Find where the given text appears and provide that cell's center as [x, y] coordinate. 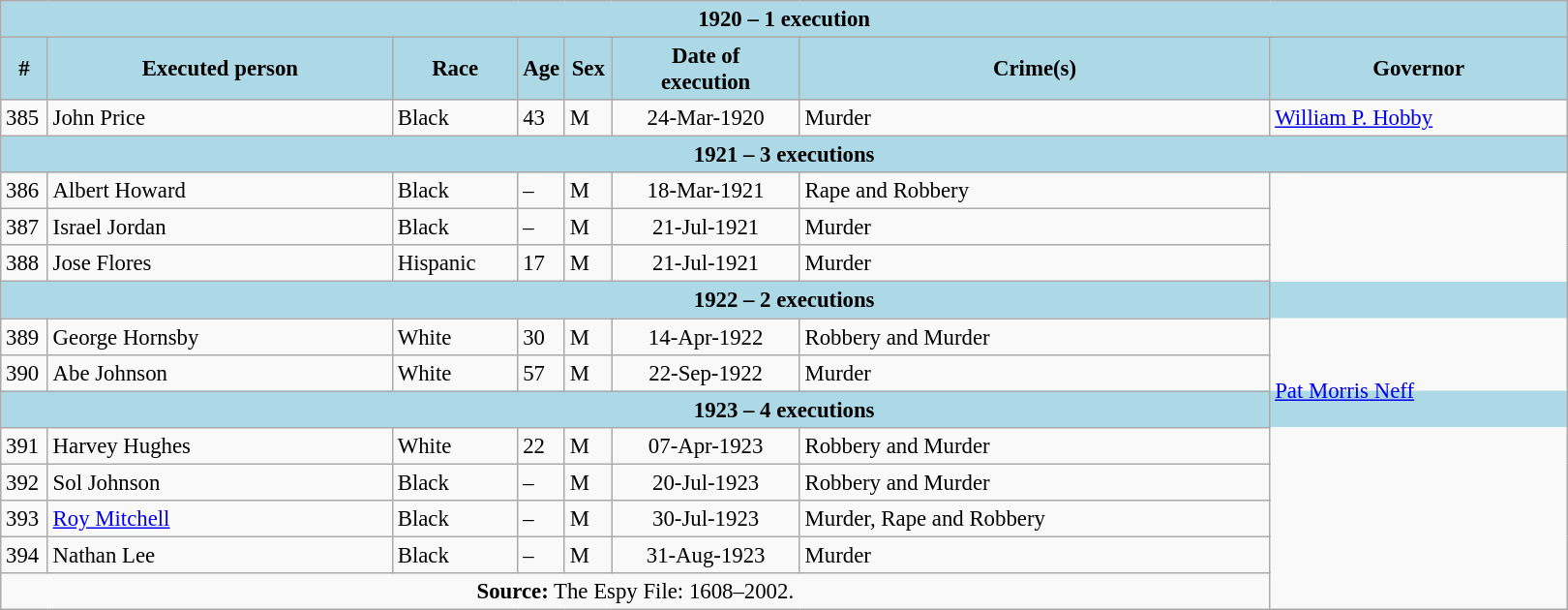
22-Sep-1922 [706, 373]
George Hornsby [220, 337]
Age [542, 70]
1923 – 4 executions [784, 410]
30-Jul-1923 [706, 519]
22 [542, 445]
Hispanic [455, 264]
389 [25, 337]
Governor [1419, 70]
385 [25, 118]
Nathan Lee [220, 555]
31-Aug-1923 [706, 555]
Sex [588, 70]
Executed person [220, 70]
1922 – 2 executions [784, 300]
391 [25, 445]
392 [25, 482]
Crime(s) [1035, 70]
18-Mar-1921 [706, 191]
William P. Hobby [1419, 118]
386 [25, 191]
Harvey Hughes [220, 445]
394 [25, 555]
17 [542, 264]
57 [542, 373]
Sol Johnson [220, 482]
1920 – 1 execution [784, 19]
20-Jul-1923 [706, 482]
# [25, 70]
Rape and Robbery [1035, 191]
14-Apr-1922 [706, 337]
Jose Flores [220, 264]
Date of execution [706, 70]
30 [542, 337]
24-Mar-1920 [706, 118]
387 [25, 228]
07-Apr-1923 [706, 445]
393 [25, 519]
43 [542, 118]
Source: The Espy File: 1608–2002. [635, 592]
390 [25, 373]
Murder, Rape and Robbery [1035, 519]
Roy Mitchell [220, 519]
Pat Morris Neff [1419, 391]
Israel Jordan [220, 228]
John Price [220, 118]
Albert Howard [220, 191]
1921 – 3 executions [784, 155]
Abe Johnson [220, 373]
Race [455, 70]
388 [25, 264]
